Search for the cell housing the specified text and yield its (X, Y) center coordinate. 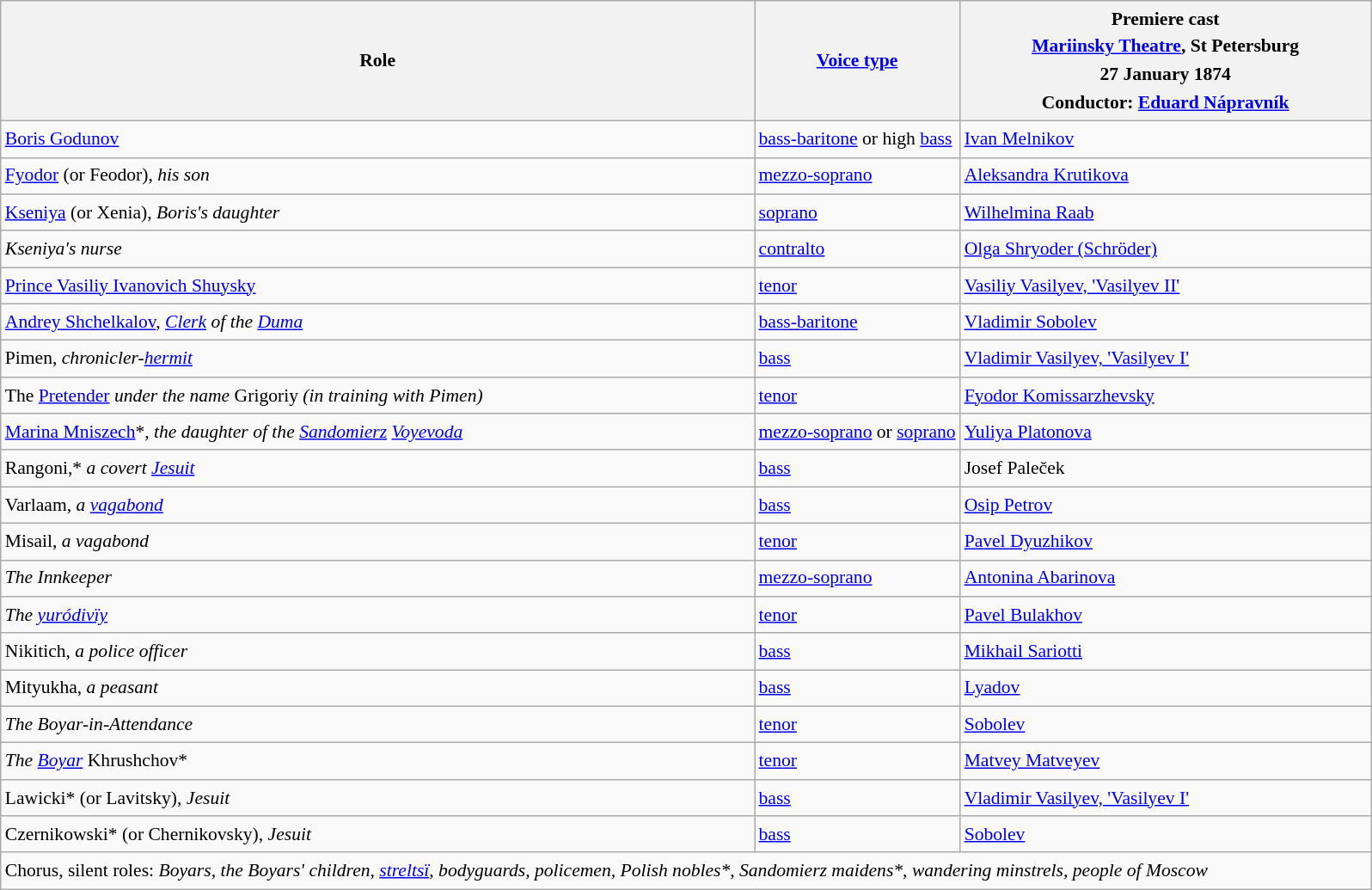
Lawicki* (or Lavitsky), Jesuit (378, 798)
Pimen, chronicler-hermit (378, 359)
Pavel Dyuzhikov (1166, 542)
Antonina Abarinova (1166, 578)
Mityukha, a peasant (378, 688)
Prince Vasiliy Ivanovich Shuysky (378, 285)
Fyodor Komissarzhevsky (1166, 396)
Wilhelmina Raab (1166, 213)
Czernikowski* (or Chernikovsky), Jesuit (378, 834)
Vladimir Sobolev (1166, 323)
Andrey Shchelkalov, Clerk of the Duma (378, 323)
Boris Godunov (378, 139)
Marina Mniszech*, the daughter of the Sandomierz Voyevoda (378, 432)
Yuliya Platonova (1166, 432)
Vasiliy Vasilyev, 'Vasilyev II' (1166, 285)
bass-baritone or high bass (858, 139)
The Innkeeper (378, 578)
Osip Petrov (1166, 506)
Kseniya (or Xenia), Boris's daughter (378, 213)
Ivan Melnikov (1166, 139)
Lyadov (1166, 688)
Premiere castMariinsky Theatre, St Petersburg27 January 1874Conductor: Eduard Nápravník (1166, 61)
Josef Paleček (1166, 470)
bass-baritone (858, 323)
soprano (858, 213)
Role (378, 61)
Kseniya's nurse (378, 249)
Pavel Bulakhov (1166, 616)
Varlaam, a vagabond (378, 506)
Mikhail Sariotti (1166, 652)
Nikitich, a police officer (378, 652)
Aleksandra Krutikova (1166, 175)
contralto (858, 249)
Fyodor (or Feodor), his son (378, 175)
The Boyar Khrushchov* (378, 762)
Olga Shryoder (Schröder) (1166, 249)
Matvey Matveyev (1166, 762)
The Boyar-in-Attendance (378, 726)
Rangoni,* a covert Jesuit (378, 470)
Misail, a vagabond (378, 542)
mezzo-soprano or soprano (858, 432)
The yuródivïy (378, 616)
Voice type (858, 61)
The Pretender under the name Grigoriy (in training with Pimen) (378, 396)
